Determine the (X, Y) coordinate at the center of the cell enclosing the given text.  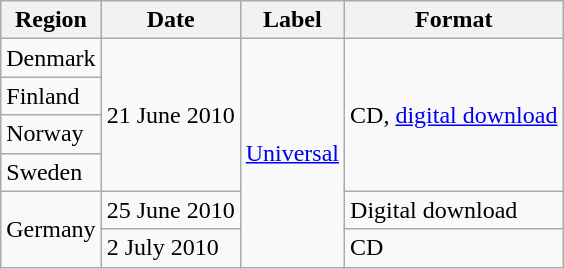
Sweden (51, 172)
Denmark (51, 58)
Digital download (454, 210)
Germany (51, 229)
Region (51, 20)
25 June 2010 (170, 210)
CD (454, 248)
21 June 2010 (170, 115)
2 July 2010 (170, 248)
Format (454, 20)
Universal (292, 153)
CD, digital download (454, 115)
Date (170, 20)
Finland (51, 96)
Label (292, 20)
Norway (51, 134)
